Detect which cell encompasses the target text, then output its [X, Y] center coordinate. 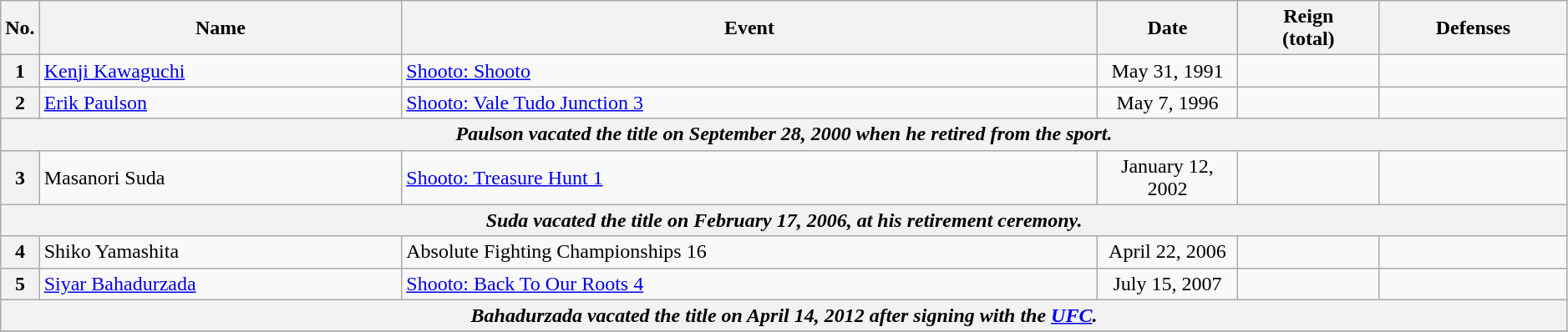
Shooto: Back To Our Roots 4 [749, 284]
April 22, 2006 [1168, 252]
Date [1168, 28]
May 7, 1996 [1168, 103]
July 15, 2007 [1168, 284]
January 12, 2002 [1168, 177]
Kenji Kawaguchi [221, 71]
Erik Paulson [221, 103]
Shooto: Vale Tudo Junction 3 [749, 103]
Event [749, 28]
4 [20, 252]
Shiko Yamashita [221, 252]
5 [20, 284]
No. [20, 28]
May 31, 1991 [1168, 71]
Suda vacated the title on February 17, 2006, at his retirement ceremony. [784, 220]
1 [20, 71]
Masanori Suda [221, 177]
Bahadurzada vacated the title on April 14, 2012 after signing with the UFC. [784, 315]
Reign(total) [1308, 28]
Shooto: Treasure Hunt 1 [749, 177]
Siyar Bahadurzada [221, 284]
3 [20, 177]
Paulson vacated the title on September 28, 2000 when he retired from the sport. [784, 134]
2 [20, 103]
Absolute Fighting Championships 16 [749, 252]
Name [221, 28]
Defenses [1474, 28]
Shooto: Shooto [749, 71]
